Locate the cell with the specified text and output its (X, Y) center coordinate. 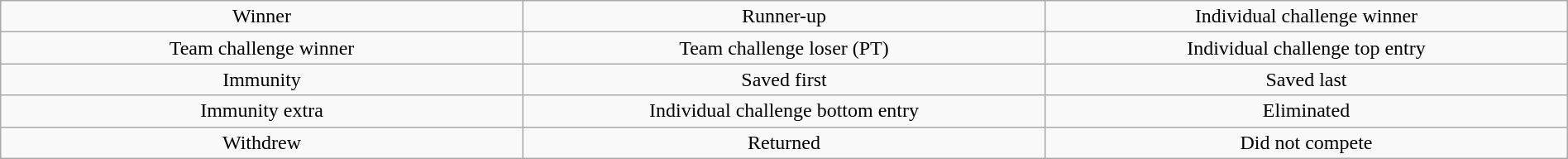
Saved first (784, 79)
Saved last (1307, 79)
Individual challenge bottom entry (784, 111)
Did not compete (1307, 142)
Individual challenge top entry (1307, 48)
Winner (262, 17)
Immunity extra (262, 111)
Returned (784, 142)
Individual challenge winner (1307, 17)
Team challenge loser (PT) (784, 48)
Immunity (262, 79)
Withdrew (262, 142)
Team challenge winner (262, 48)
Runner-up (784, 17)
Eliminated (1307, 111)
